Determine the (X, Y) coordinate at the center of the cell enclosing the given text.  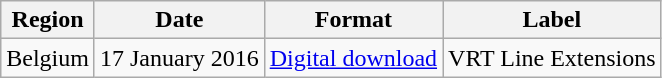
Region (48, 20)
Date (179, 20)
Digital download (353, 58)
Label (552, 20)
Belgium (48, 58)
Format (353, 20)
17 January 2016 (179, 58)
VRT Line Extensions (552, 58)
